Capture the cell that displays the provided text and extract its (x, y) central coordinate. 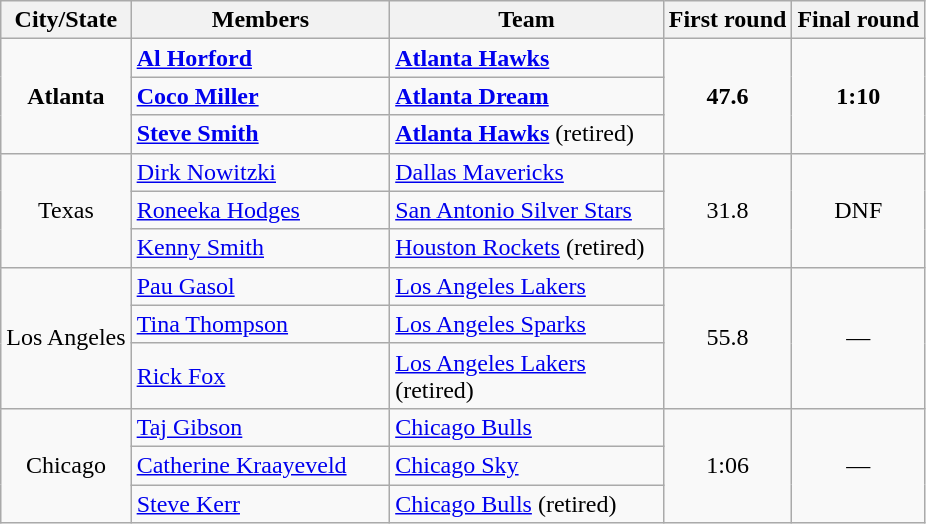
Los Angeles (66, 338)
Chicago Bulls (retired) (527, 503)
1:10 (858, 96)
Los Angeles Lakers (retired) (527, 376)
Atlanta Hawks (retired) (527, 134)
Atlanta Hawks (527, 58)
Team (527, 20)
Texas (66, 210)
Catherine Kraayeveld (260, 465)
Pau Gasol (260, 286)
Rick Fox (260, 376)
Los Angeles Sparks (527, 324)
Chicago (66, 465)
Coco Miller (260, 96)
55.8 (728, 338)
Al Horford (260, 58)
Chicago Sky (527, 465)
47.6 (728, 96)
Steve Kerr (260, 503)
San Antonio Silver Stars (527, 210)
Roneeka Hodges (260, 210)
Dallas Mavericks (527, 172)
First round (728, 20)
Dirk Nowitzki (260, 172)
Atlanta (66, 96)
Members (260, 20)
City/State (66, 20)
Kenny Smith (260, 248)
Taj Gibson (260, 427)
Chicago Bulls (527, 427)
31.8 (728, 210)
1:06 (728, 465)
Tina Thompson (260, 324)
Los Angeles Lakers (527, 286)
DNF (858, 210)
Final round (858, 20)
Houston Rockets (retired) (527, 248)
Atlanta Dream (527, 96)
Steve Smith (260, 134)
